Capture the cell that displays the provided text and extract its [X, Y] central coordinate. 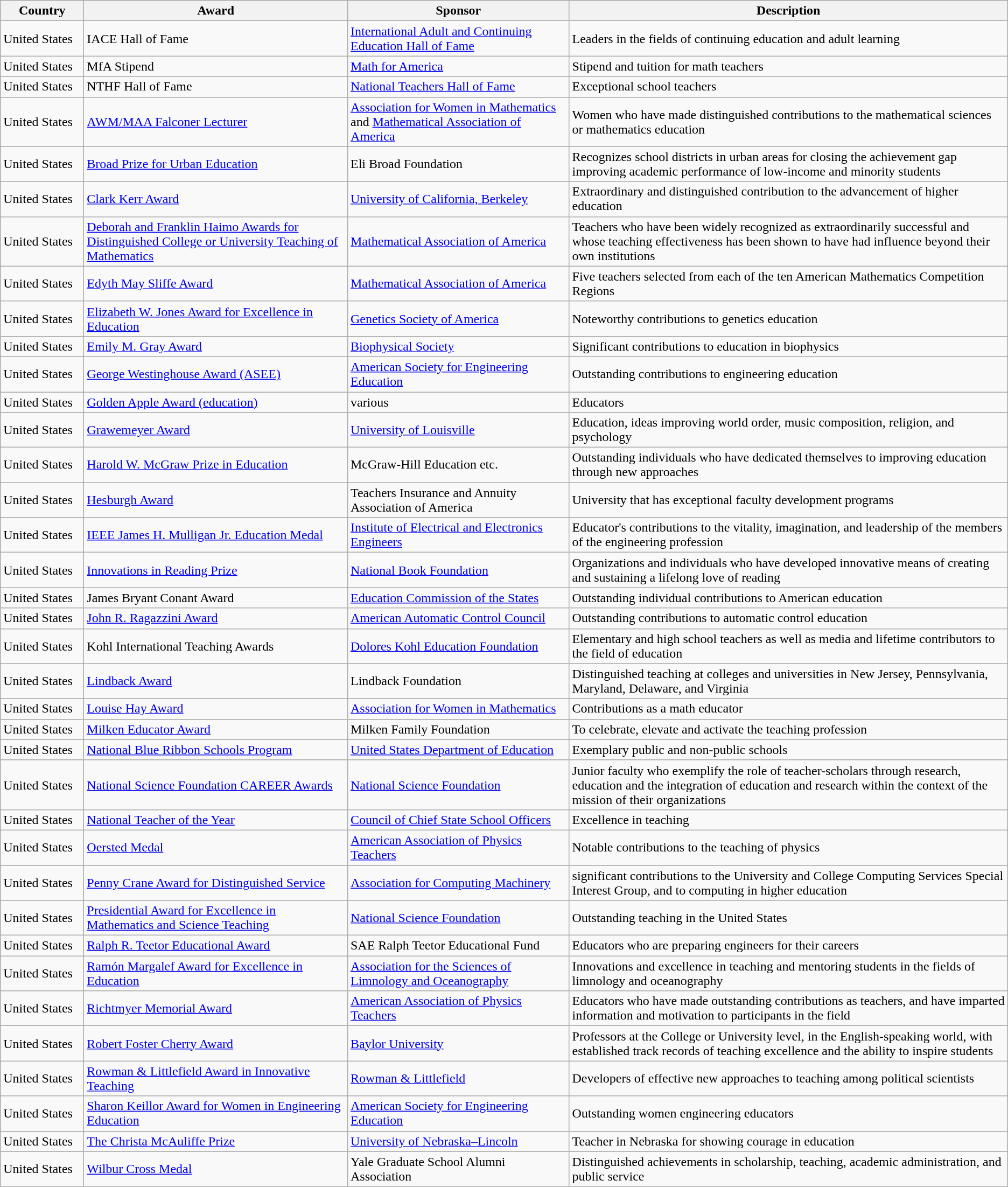
various [458, 402]
Milken Educator Award [216, 729]
National Teachers Hall of Fame [458, 87]
Sharon Keillor Award for Women in Engineering Education [216, 1114]
Teacher in Nebraska for showing courage in education [788, 1141]
Wilbur Cross Medal [216, 1169]
Outstanding teaching in the United States [788, 918]
Outstanding contributions to engineering education [788, 374]
Milken Family Foundation [458, 729]
Biophysical Society [458, 346]
Rowman & Littlefield [458, 1078]
Notable contributions to the teaching of physics [788, 848]
George Westinghouse Award (ASEE) [216, 374]
Educator's contributions to the vitality, imagination, and leadership of the members of the engineering profession [788, 535]
University that has exceptional faculty development programs [788, 500]
University of Louisville [458, 430]
Educators who are preparing engineers for their careers [788, 946]
Organizations and individuals who have developed innovative means of creating and sustaining a lifelong love of reading [788, 570]
National Science Foundation CAREER Awards [216, 785]
Harold W. McGraw Prize in Education [216, 465]
Educators [788, 402]
Deborah and Franklin Haimo Awards for Distinguished College or University Teaching of Mathematics [216, 241]
Significant contributions to education in biophysics [788, 346]
SAE Ralph Teetor Educational Fund [458, 946]
Lindback Foundation [458, 681]
Education, ideas improving world order, music composition, religion, and psychology [788, 430]
Award [216, 11]
Innovations and excellence in teaching and mentoring students in the fields of limnology and oceanography [788, 974]
Exemplary public and non-public schools [788, 750]
Innovations in Reading Prize [216, 570]
Association for the Sciences of Limnology and Oceanography [458, 974]
Eli Broad Foundation [458, 164]
University of California, Berkeley [458, 199]
Elementary and high school teachers as well as media and lifetime contributors to the field of education [788, 646]
Distinguished teaching at colleges and universities in New Jersey, Pennsylvania, Maryland, Delaware, and Virginia [788, 681]
Excellence in teaching [788, 820]
National Blue Ribbon Schools Program [216, 750]
Recognizes school districts in urban areas for closing the achievement gap improving academic performance of low-income and minority students [788, 164]
James Bryant Conant Award [216, 598]
Developers of effective new approaches to teaching among political scientists [788, 1078]
Contributions as a math educator [788, 709]
Yale Graduate School Alumni Association [458, 1169]
Country [42, 11]
John R. Ragazzini Award [216, 618]
United States Department of Education [458, 750]
Outstanding individuals who have dedicated themselves to improving education through new approaches [788, 465]
University of Nebraska–Lincoln [458, 1141]
significant contributions to the University and College Computing Services Special Interest Group, and to computing in higher education [788, 882]
National Book Foundation [458, 570]
To celebrate, elevate and activate the teaching profession [788, 729]
Council of Chief State School Officers [458, 820]
Leaders in the fields of continuing education and adult learning [788, 39]
Dolores Kohl Education Foundation [458, 646]
Presidential Award for Excellence in Mathematics and Science Teaching [216, 918]
Elizabeth W. Jones Award for Excellence in Education [216, 319]
Louise Hay Award [216, 709]
International Adult and Continuing Education Hall of Fame [458, 39]
Sponsor [458, 11]
Women who have made distinguished contributions to the mathematical sciences or mathematics education [788, 122]
National Teacher of the Year [216, 820]
Penny Crane Award for Distinguished Service [216, 882]
Kohl International Teaching Awards [216, 646]
IACE Hall of Fame [216, 39]
Institute of Electrical and Electronics Engineers [458, 535]
Five teachers selected from each of the ten American Mathematics Competition Regions [788, 283]
Edyth May Sliffe Award [216, 283]
Richtmyer Memorial Award [216, 1008]
MfA Stipend [216, 66]
Outstanding women engineering educators [788, 1114]
McGraw-Hill Education etc. [458, 465]
Distinguished achievements in scholarship, teaching, academic administration, and public service [788, 1169]
Stipend and tuition for math teachers [788, 66]
NTHF Hall of Fame [216, 87]
Math for America [458, 66]
Ramón Margalef Award for Excellence in Education [216, 974]
IEEE James H. Mulligan Jr. Education Medal [216, 535]
Baylor University [458, 1044]
Outstanding contributions to automatic control education [788, 618]
Broad Prize for Urban Education [216, 164]
Ralph R. Teetor Educational Award [216, 946]
Clark Kerr Award [216, 199]
Emily M. Gray Award [216, 346]
Robert Foster Cherry Award [216, 1044]
Rowman & Littlefield Award in Innovative Teaching [216, 1078]
Teachers Insurance and Annuity Association of America [458, 500]
Educators who have made outstanding contributions as teachers, and have imparted information and motivation to participants in the field [788, 1008]
Grawemeyer Award [216, 430]
American Automatic Control Council [458, 618]
Association for Women in Mathematics and Mathematical Association of America [458, 122]
AWM/MAA Falconer Lecturer [216, 122]
Description [788, 11]
The Christa McAuliffe Prize [216, 1141]
Lindback Award [216, 681]
Genetics Society of America [458, 319]
Golden Apple Award (education) [216, 402]
Extraordinary and distinguished contribution to the advancement of higher education [788, 199]
Oersted Medal [216, 848]
Noteworthy contributions to genetics education [788, 319]
Exceptional school teachers [788, 87]
Outstanding individual contributions to American education [788, 598]
Hesburgh Award [216, 500]
Education Commission of the States [458, 598]
Association for Women in Mathematics [458, 709]
Association for Computing Machinery [458, 882]
